Return the (X, Y) coordinate for the center point of the cell that contains the specified text.  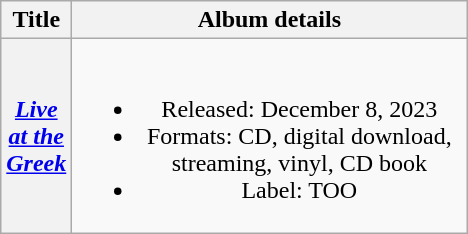
Live at the Greek (36, 136)
Album details (270, 20)
Released: December 8, 2023Formats: CD, digital download, streaming, vinyl, CD bookLabel: TOO (270, 136)
Title (36, 20)
